Output the (x, y) coordinate of the center of the cell containing the given text.  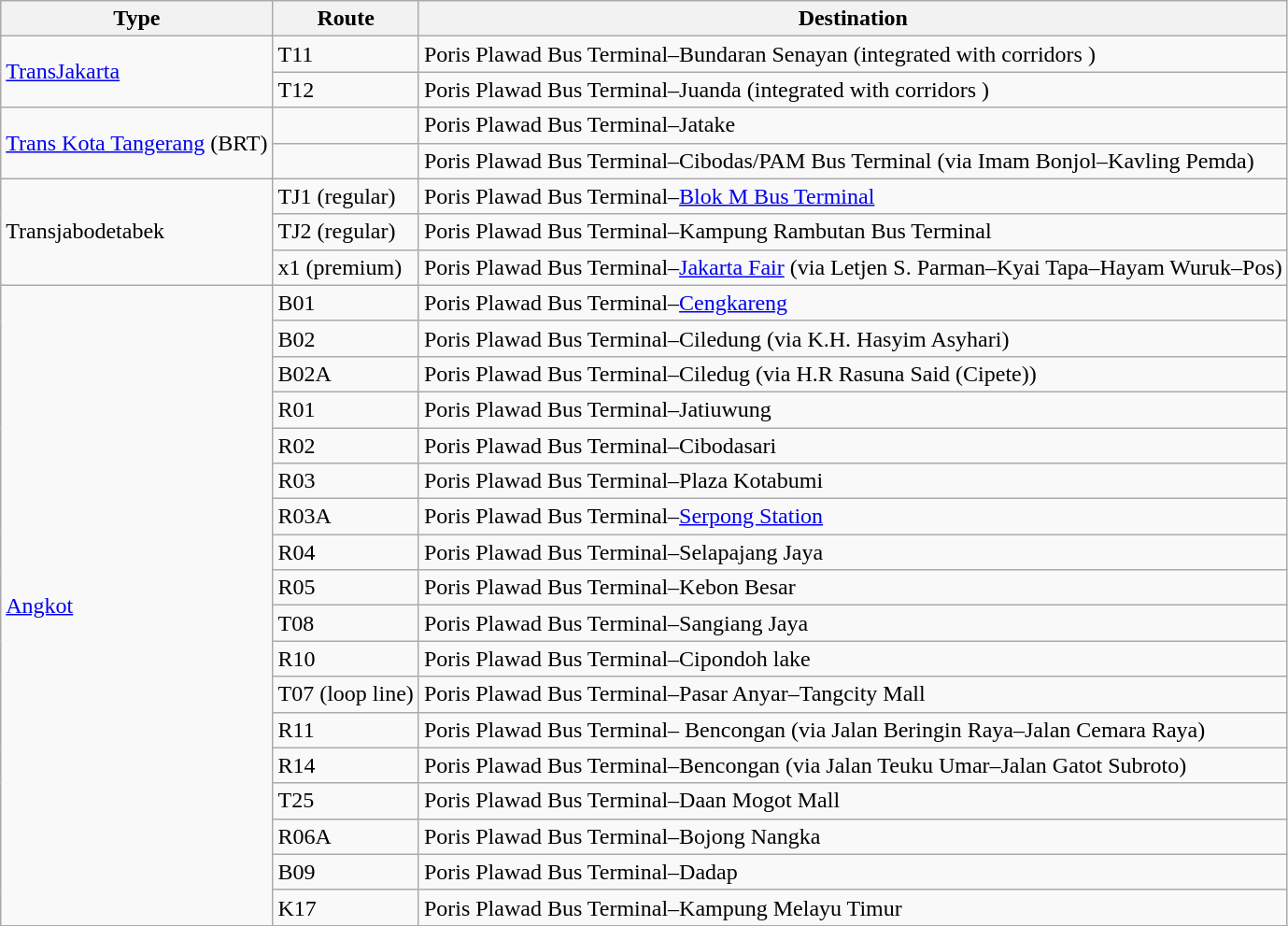
R03 (346, 481)
B01 (346, 303)
Route (346, 19)
x1 (premium) (346, 267)
Poris Plawad Bus Terminal–Sangiang Jaya (853, 623)
Poris Plawad Bus Terminal–Ciledug (via H.R Rasuna Said (Cipete)) (853, 374)
B09 (346, 872)
Poris Plawad Bus Terminal–Kampung Melayu Timur (853, 907)
Poris Plawad Bus Terminal–Serpong Station (853, 517)
Poris Plawad Bus Terminal–Jatake (853, 125)
Poris Plawad Bus Terminal–Bundaran Senayan (integrated with corridors ) (853, 54)
Poris Plawad Bus Terminal–Blok M Bus Terminal (853, 196)
Poris Plawad Bus Terminal–Kampung Rambutan Bus Terminal (853, 232)
Poris Plawad Bus Terminal–Cipondoh lake (853, 659)
R11 (346, 730)
Poris Plawad Bus Terminal–Dadap (853, 872)
Angkot (136, 605)
B02A (346, 374)
K17 (346, 907)
R04 (346, 552)
Trans Kota Tangerang (BRT) (136, 143)
TJ1 (regular) (346, 196)
Poris Plawad Bus Terminal–Cengkareng (853, 303)
R01 (346, 409)
B02 (346, 338)
Destination (853, 19)
Poris Plawad Bus Terminal–Ciledung (via K.H. Hasyim Asyhari) (853, 338)
Poris Plawad Bus Terminal–Jatiuwung (853, 409)
R03A (346, 517)
Poris Plawad Bus Terminal– Bencongan (via Jalan Beringin Raya–Jalan Cemara Raya) (853, 730)
Poris Plawad Bus Terminal–Selapajang Jaya (853, 552)
R14 (346, 765)
R05 (346, 588)
Poris Plawad Bus Terminal–Pasar Anyar–Tangcity Mall (853, 694)
Poris Plawad Bus Terminal–Bojong Nangka (853, 836)
Poris Plawad Bus Terminal–Daan Mogot Mall (853, 801)
T08 (346, 623)
Poris Plawad Bus Terminal–Jakarta Fair (via Letjen S. Parman–Kyai Tapa–Hayam Wuruk–Pos) (853, 267)
R06A (346, 836)
T25 (346, 801)
Poris Plawad Bus Terminal–Bencongan (via Jalan Teuku Umar–Jalan Gatot Subroto) (853, 765)
Transjabodetabek (136, 232)
Poris Plawad Bus Terminal–Cibodasari (853, 446)
T12 (346, 90)
Type (136, 19)
Poris Plawad Bus Terminal–Plaza Kotabumi (853, 481)
T11 (346, 54)
T07 (loop line) (346, 694)
R02 (346, 446)
Poris Plawad Bus Terminal–Kebon Besar (853, 588)
TJ2 (regular) (346, 232)
Poris Plawad Bus Terminal–Cibodas/PAM Bus Terminal (via Imam Bonjol–Kavling Pemda) (853, 161)
Poris Plawad Bus Terminal–Juanda (integrated with corridors ) (853, 90)
TransJakarta (136, 72)
R10 (346, 659)
